Identify which cell holds the provided text, then report its [x, y] central coordinate. 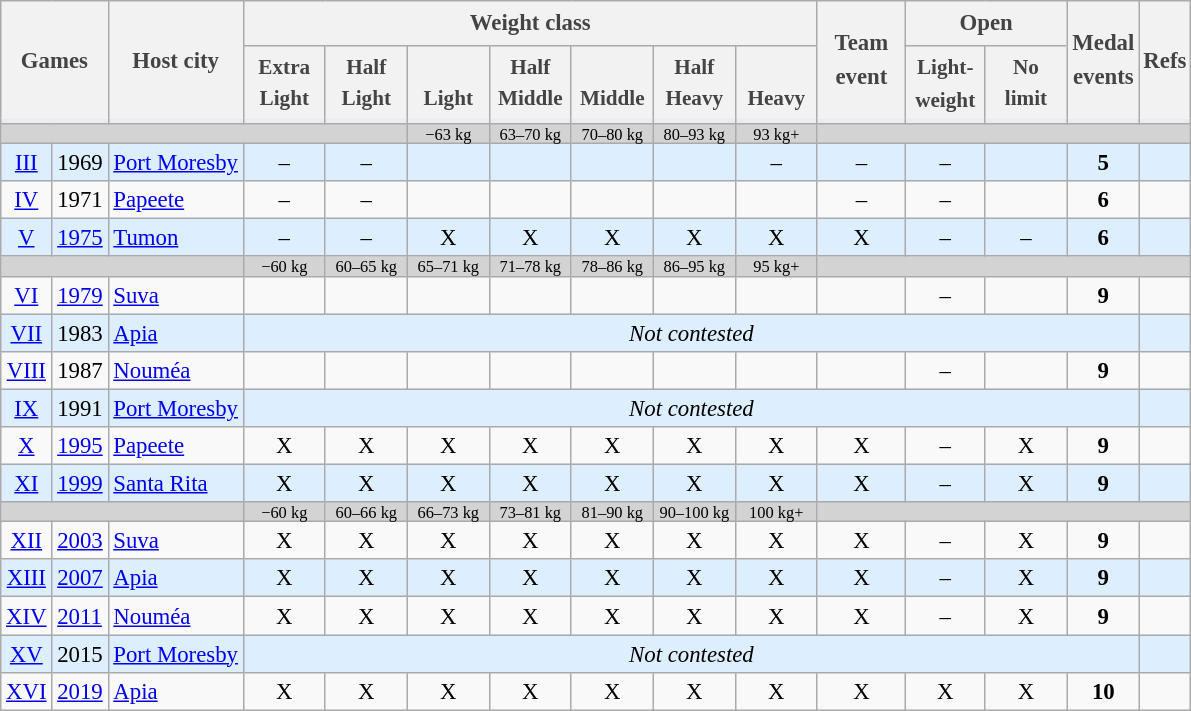
70–80 kg [612, 133]
HalfLight [366, 82]
XI [26, 483]
60–65 kg [366, 266]
XIV [26, 616]
100 kg+ [776, 512]
IX [26, 408]
65–71 kg [448, 266]
1999 [80, 483]
ExtraLight [284, 82]
−63 kg [448, 133]
Medalevents [1104, 60]
VI [26, 295]
XVI [26, 691]
78–86 kg [612, 266]
Heavy [776, 82]
2011 [80, 616]
2007 [80, 579]
80–93 kg [694, 133]
Tumon [176, 238]
93 kg+ [776, 133]
Host city [176, 60]
Light [448, 82]
73–81 kg [530, 512]
1969 [80, 163]
Light-weight [945, 82]
XIII [26, 579]
81–90 kg [612, 512]
Middle [612, 82]
2015 [80, 654]
2003 [80, 541]
Santa Rita [176, 483]
95 kg+ [776, 266]
60–66 kg [366, 512]
Weight class [530, 24]
V [26, 238]
Nolimit [1026, 82]
1995 [80, 446]
Open [986, 24]
Games [54, 60]
1987 [80, 371]
5 [1104, 163]
90–100 kg [694, 512]
10 [1104, 691]
1983 [80, 333]
71–78 kg [530, 266]
XII [26, 541]
IV [26, 200]
VII [26, 333]
III [26, 163]
VIII [26, 371]
XV [26, 654]
1991 [80, 408]
86–95 kg [694, 266]
1975 [80, 238]
63–70 kg [530, 133]
66–73 kg [448, 512]
Refs [1166, 60]
HalfHeavy [694, 82]
Teamevent [861, 60]
1979 [80, 295]
1971 [80, 200]
HalfMiddle [530, 82]
2019 [80, 691]
